Capture the cell that displays the provided text and extract its [x, y] central coordinate. 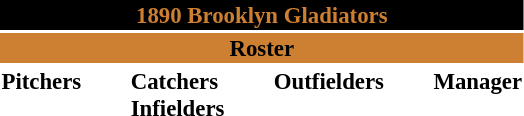
Roster [262, 48]
1890 Brooklyn Gladiators [262, 15]
